From the cell containing the given text, extract its center point as [x, y] coordinate. 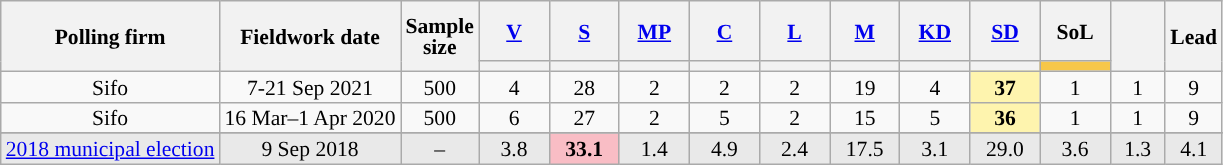
37 [1005, 86]
S [584, 31]
Fieldwork date [310, 36]
19 [865, 86]
33.1 [584, 150]
3.6 [1075, 150]
C [724, 31]
16 Mar–1 Apr 2020 [310, 118]
KD [935, 31]
36 [1005, 118]
28 [584, 86]
SoL [1075, 31]
27 [584, 118]
SD [1005, 31]
2018 municipal election [110, 150]
1.3 [1138, 150]
6 [514, 118]
3.8 [514, 150]
Samplesize [439, 36]
M [865, 31]
2.4 [794, 150]
V [514, 31]
– [439, 150]
L [794, 31]
Lead [1194, 36]
MP [654, 31]
4.9 [724, 150]
7-21 Sep 2021 [310, 86]
17.5 [865, 150]
15 [865, 118]
4.1 [1194, 150]
9 Sep 2018 [310, 150]
1.4 [654, 150]
Polling firm [110, 36]
3.1 [935, 150]
29.0 [1005, 150]
